Find where the given text appears and provide that cell's center as (x, y) coordinate. 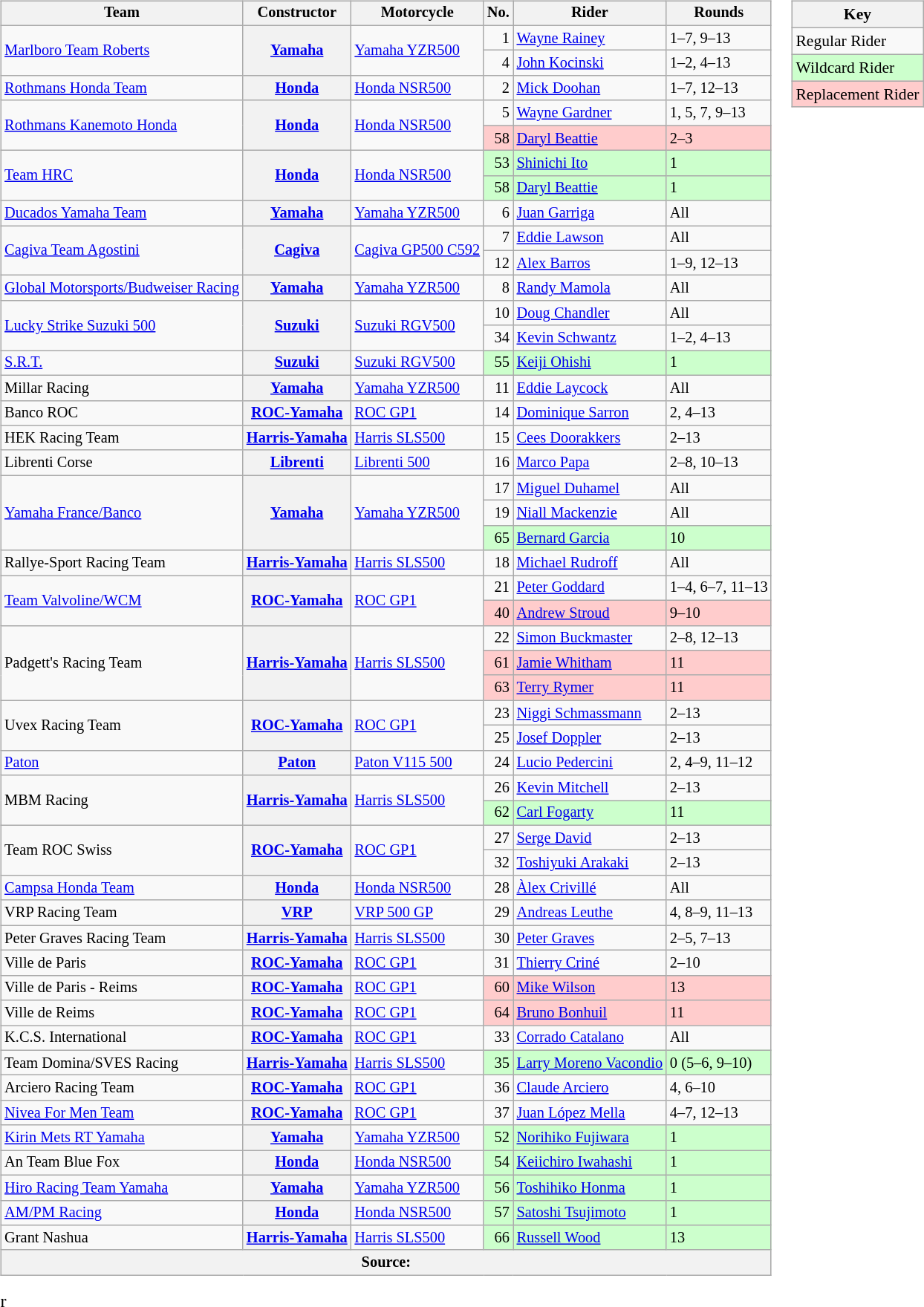
Josef Doppler (590, 738)
Source: (386, 1262)
Grant Nashua (122, 1238)
Juan Garriga (590, 213)
Ville de Paris (122, 963)
Key (857, 15)
Thierry Criné (590, 963)
27 (498, 838)
2, 4–13 (719, 413)
Banco ROC (122, 413)
Paton V115 500 (417, 763)
35 (498, 1063)
56 (498, 1187)
Norihiko Fujiwara (590, 1138)
Toshiyuki Arakaki (590, 863)
4 (498, 63)
Mike Wilson (590, 988)
4, 8–9, 11–13 (719, 913)
Michael Rudroff (590, 563)
Librenti (297, 463)
An Team Blue Fox (122, 1163)
Larry Moreno Vacondio (590, 1063)
Kevin Mitchell (590, 788)
25 (498, 738)
55 (498, 363)
Peter Graves Racing Team (122, 938)
Niall Mackenzie (590, 513)
23 (498, 713)
Ville de Reims (122, 1013)
Corrado Catalano (590, 1038)
Miguel Duhamel (590, 488)
1–7, 12–13 (719, 88)
1–7, 9–13 (719, 38)
Team HRC (122, 175)
Cagiva GP500 C592 (417, 251)
HEK Racing Team (122, 438)
Dominique Sarron (590, 413)
0 (5–6, 9–10) (719, 1063)
1, 5, 7, 9–13 (719, 113)
Keiichiro Iwahashi (590, 1163)
Librenti Corse (122, 463)
Global Motorsports/Budweiser Racing (122, 288)
Rothmans Kanemoto Honda (122, 125)
14 (498, 413)
36 (498, 1088)
Millar Racing (122, 388)
Juan López Mella (590, 1113)
Campsa Honda Team (122, 888)
4–7, 12–13 (719, 1113)
26 (498, 788)
30 (498, 938)
S.R.T. (122, 363)
28 (498, 888)
22 (498, 638)
Peter Goddard (590, 588)
6 (498, 213)
53 (498, 163)
John Kocinski (590, 63)
Bruno Bonhuil (590, 1013)
2, 4–9, 11–12 (719, 763)
Keiji Ohishi (590, 363)
Rider (590, 13)
Jamie Whitham (590, 663)
40 (498, 613)
VRP 500 GP (417, 913)
Ville de Paris - Reims (122, 988)
4, 6–10 (719, 1088)
Mick Doohan (590, 88)
12 (498, 263)
Cagiva Team Agostini (122, 251)
AM/PM Racing (122, 1213)
Kevin Schwantz (590, 338)
Toshihiko Honma (590, 1187)
Constructor (297, 13)
Cagiva (297, 251)
Andrew Stroud (590, 613)
Eddie Lawson (590, 238)
5 (498, 113)
Eddie Laycock (590, 388)
No. (498, 13)
Niggi Schmassmann (590, 713)
Yamaha France/Banco (122, 512)
Serge David (590, 838)
16 (498, 463)
Wildcard Rider (857, 68)
65 (498, 538)
Librenti 500 (417, 463)
9–10 (719, 613)
Doug Chandler (590, 313)
VRP (297, 913)
Padgett's Racing Team (122, 662)
21 (498, 588)
Replacement Rider (857, 94)
Marlboro Team Roberts (122, 50)
Nivea For Men Team (122, 1113)
Terry Rymer (590, 688)
Marco Papa (590, 463)
K.C.S. International (122, 1038)
Cees Doorakkers (590, 438)
Simon Buckmaster (590, 638)
1–4, 6–7, 11–13 (719, 588)
19 (498, 513)
Wayne Rainey (590, 38)
57 (498, 1213)
Rounds (719, 13)
2–8, 10–13 (719, 463)
Claude Arciero (590, 1088)
15 (498, 438)
24 (498, 763)
Lucky Strike Suzuki 500 (122, 325)
52 (498, 1138)
66 (498, 1238)
Team (122, 13)
64 (498, 1013)
Team ROC Swiss (122, 850)
Rothmans Honda Team (122, 88)
63 (498, 688)
Motorcycle (417, 13)
Team Domina/SVES Racing (122, 1063)
2–10 (719, 963)
61 (498, 663)
62 (498, 813)
34 (498, 338)
29 (498, 913)
MBM Racing (122, 801)
Carl Fogarty (590, 813)
Satoshi Tsujimoto (590, 1213)
33 (498, 1038)
1–9, 12–13 (719, 263)
Wayne Gardner (590, 113)
37 (498, 1113)
Team Valvoline/WCM (122, 600)
Hiro Racing Team Yamaha (122, 1187)
Uvex Racing Team (122, 725)
Kirin Mets RT Yamaha (122, 1138)
2–3 (719, 138)
18 (498, 563)
8 (498, 288)
Alex Barros (590, 263)
17 (498, 488)
2–8, 12–13 (719, 638)
Arciero Racing Team (122, 1088)
2 (498, 88)
Shinichi Ito (590, 163)
Ducados Yamaha Team (122, 213)
Regular Rider (857, 41)
Russell Wood (590, 1238)
VRP Racing Team (122, 913)
Rallye-Sport Racing Team (122, 563)
Randy Mamola (590, 288)
Àlex Crivillé (590, 888)
Lucio Pedercini (590, 763)
54 (498, 1163)
2–5, 7–13 (719, 938)
31 (498, 963)
7 (498, 238)
Peter Graves (590, 938)
Bernard Garcia (590, 538)
32 (498, 863)
60 (498, 988)
Andreas Leuthe (590, 913)
